Extract the [X, Y] coordinate from the center of the cell holding the provided text.  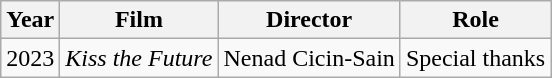
2023 [30, 58]
Year [30, 20]
Film [139, 20]
Director [309, 20]
Special thanks [475, 58]
Kiss the Future [139, 58]
Nenad Cicin-Sain [309, 58]
Role [475, 20]
